Scan for the cell matching the given text and deliver its [x, y] coordinate at center. 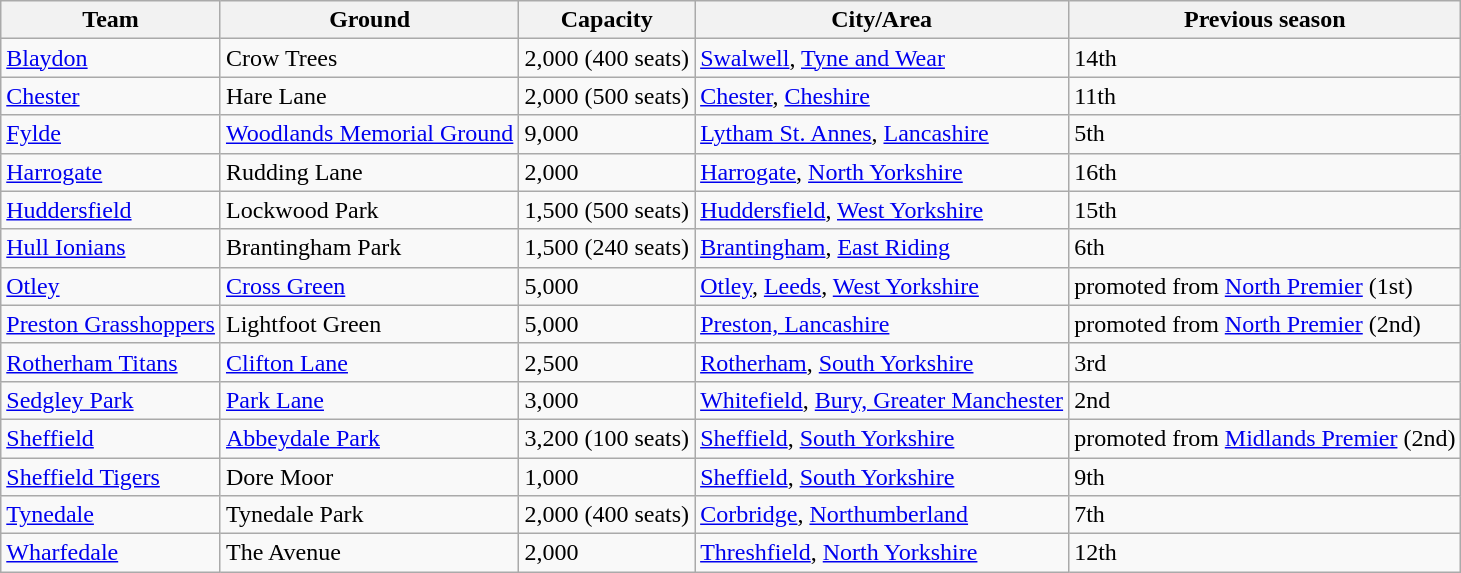
Rotherham Titans [111, 362]
Huddersfield [111, 210]
Lockwood Park [369, 210]
Chester, Cheshire [882, 96]
11th [1265, 96]
9,000 [607, 134]
3,200 (100 seats) [607, 438]
Woodlands Memorial Ground [369, 134]
9th [1265, 477]
Lytham St. Annes, Lancashire [882, 134]
14th [1265, 58]
Tynedale [111, 515]
7th [1265, 515]
promoted from North Premier (2nd) [1265, 324]
promoted from Midlands Premier (2nd) [1265, 438]
Cross Green [369, 286]
Corbridge, Northumberland [882, 515]
2nd [1265, 400]
Fylde [111, 134]
16th [1265, 172]
Lightfoot Green [369, 324]
Blaydon [111, 58]
3rd [1265, 362]
Huddersfield, West Yorkshire [882, 210]
Preston, Lancashire [882, 324]
1,500 (500 seats) [607, 210]
Hare Lane [369, 96]
2,500 [607, 362]
1,000 [607, 477]
6th [1265, 248]
Sedgley Park [111, 400]
Brantingham, East Riding [882, 248]
Chester [111, 96]
Clifton Lane [369, 362]
Whitefield, Bury, Greater Manchester [882, 400]
Brantingham Park [369, 248]
Otley, Leeds, West Yorkshire [882, 286]
Team [111, 20]
Capacity [607, 20]
promoted from North Premier (1st) [1265, 286]
Dore Moor [369, 477]
Harrogate [111, 172]
Harrogate, North Yorkshire [882, 172]
Sheffield [111, 438]
The Avenue [369, 553]
Swalwell, Tyne and Wear [882, 58]
Rotherham, South Yorkshire [882, 362]
Preston Grasshoppers [111, 324]
15th [1265, 210]
Otley [111, 286]
Park Lane [369, 400]
5th [1265, 134]
Previous season [1265, 20]
Wharfedale [111, 553]
Rudding Lane [369, 172]
Ground [369, 20]
Sheffield Tigers [111, 477]
City/Area [882, 20]
12th [1265, 553]
Crow Trees [369, 58]
Abbeydale Park [369, 438]
1,500 (240 seats) [607, 248]
Tynedale Park [369, 515]
3,000 [607, 400]
Hull Ionians [111, 248]
Threshfield, North Yorkshire [882, 553]
2,000 (500 seats) [607, 96]
